For the text-containing cell, return its midpoint in [X, Y] coordinate format. 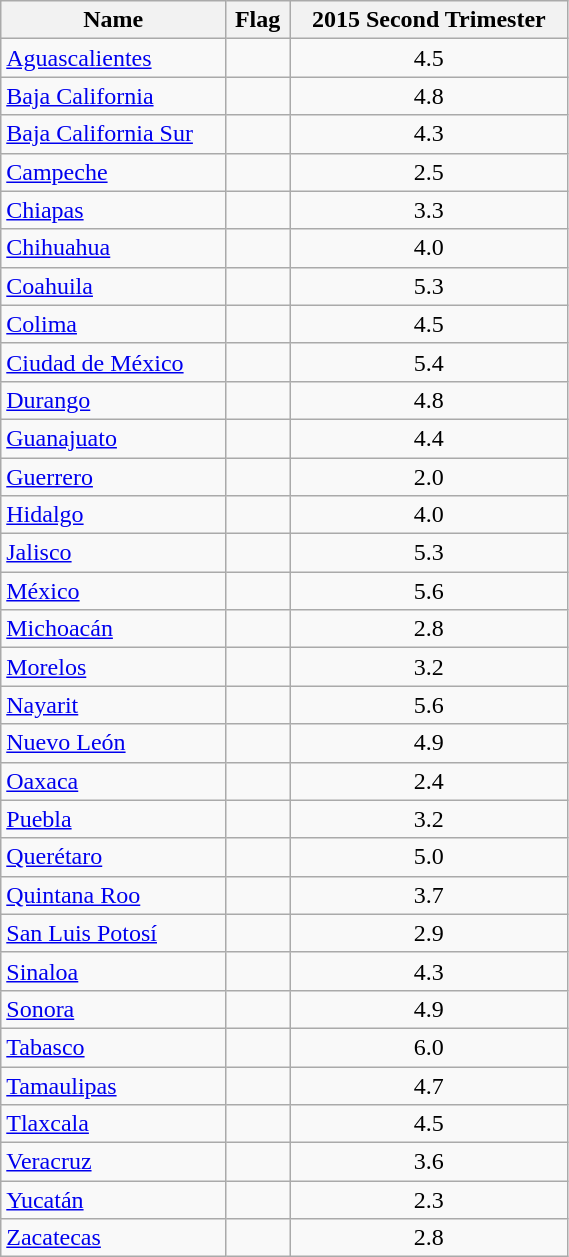
Tamaulipas [114, 1085]
Ciudad de México [114, 362]
5.0 [429, 857]
Sinaloa [114, 971]
Durango [114, 400]
Quintana Roo [114, 895]
3.6 [429, 1162]
2.0 [429, 477]
Name [114, 20]
Morelos [114, 667]
3.7 [429, 895]
5.4 [429, 362]
3.3 [429, 210]
4.7 [429, 1085]
2.9 [429, 933]
Guanajuato [114, 438]
México [114, 591]
Chiapas [114, 210]
Puebla [114, 819]
Sonora [114, 1009]
Tlaxcala [114, 1124]
Chihuahua [114, 248]
2015 Second Trimester [429, 20]
Yucatán [114, 1200]
Nayarit [114, 705]
Hidalgo [114, 515]
Colima [114, 324]
Tabasco [114, 1047]
Nuevo León [114, 743]
Campeche [114, 172]
Flag [258, 20]
4.4 [429, 438]
Zacatecas [114, 1238]
Guerrero [114, 477]
2.4 [429, 781]
6.0 [429, 1047]
Coahuila [114, 286]
Aguascalientes [114, 58]
Oaxaca [114, 781]
Baja California [114, 96]
Michoacán [114, 629]
San Luis Potosí [114, 933]
Jalisco [114, 553]
2.5 [429, 172]
Baja California Sur [114, 134]
2.3 [429, 1200]
Veracruz [114, 1162]
Querétaro [114, 857]
